Identify which cell holds the provided text, then report its (x, y) central coordinate. 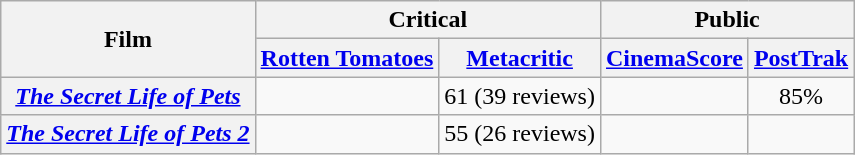
61 (39 reviews) (520, 96)
55 (26 reviews) (520, 134)
Rotten Tomatoes (347, 58)
Critical (428, 20)
CinemaScore (674, 58)
The Secret Life of Pets 2 (128, 134)
The Secret Life of Pets (128, 96)
PostTrak (800, 58)
Metacritic (520, 58)
Film (128, 39)
85% (800, 96)
Public (726, 20)
